From the cell containing the given text, extract its center point as (x, y) coordinate. 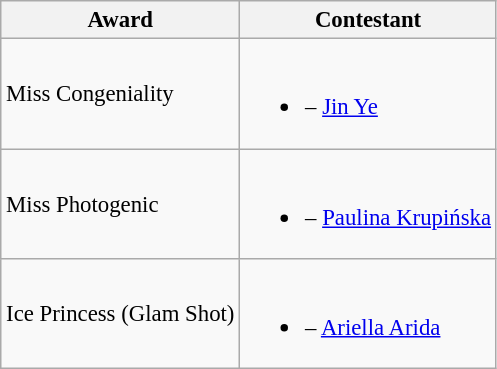
Contestant (368, 20)
– Ariella Arida (368, 314)
– Jin Ye (368, 94)
Award (120, 20)
Ice Princess (Glam Shot) (120, 314)
Miss Congeniality (120, 94)
Miss Photogenic (120, 204)
– Paulina Krupińska (368, 204)
